Detect which cell encompasses the target text, then output its [x, y] center coordinate. 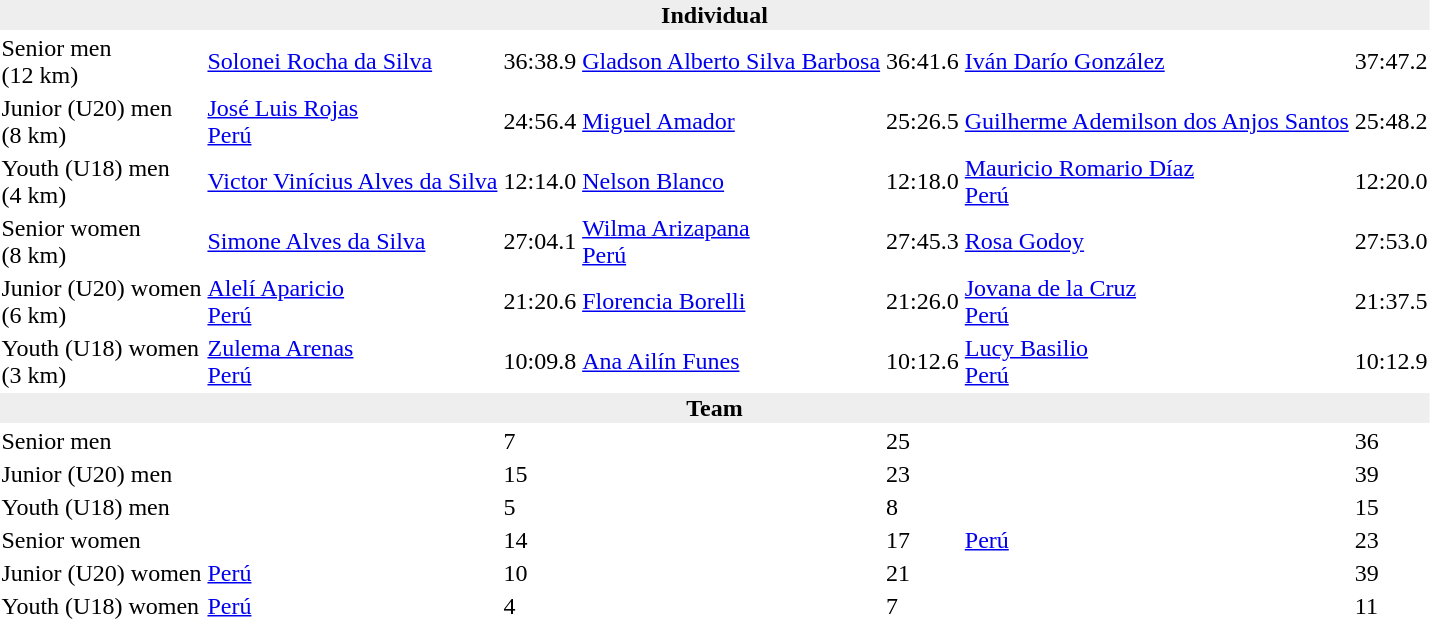
Florencia Borelli [732, 302]
12:20.0 [1391, 182]
21 [923, 573]
Alelí Aparicio Perú [352, 302]
12:14.0 [540, 182]
12:18.0 [923, 182]
27:53.0 [1391, 242]
Youth (U18) men [102, 507]
27:04.1 [540, 242]
Youth (U18) men(4 km) [102, 182]
21:37.5 [1391, 302]
25 [923, 441]
Rosa Godoy [1156, 242]
Youth (U18) women(3 km) [102, 362]
Senior men [102, 441]
25:48.2 [1391, 122]
27:45.3 [923, 242]
Individual [714, 15]
37:47.2 [1391, 62]
Miguel Amador [732, 122]
Zulema Arenas Perú [352, 362]
Simone Alves da Silva [352, 242]
7 [540, 441]
10 [540, 573]
5 [540, 507]
17 [923, 540]
Gladson Alberto Silva Barbosa [732, 62]
Victor Vinícius Alves da Silva [352, 182]
Mauricio Romario Díaz Perú [1156, 182]
Wilma Arizapana Perú [732, 242]
10:12.6 [923, 362]
Guilherme Ademilson dos Anjos Santos [1156, 122]
Jovana de la Cruz Perú [1156, 302]
8 [923, 507]
Senior women [102, 540]
10:12.9 [1391, 362]
14 [540, 540]
Ana Ailín Funes [732, 362]
24:56.4 [540, 122]
Team [714, 408]
Senior men(12 km) [102, 62]
Junior (U20) women(6 km) [102, 302]
Junior (U20) men(8 km) [102, 122]
Lucy Basilio Perú [1156, 362]
10:09.8 [540, 362]
Junior (U20) women [102, 573]
Senior women(8 km) [102, 242]
Iván Darío González [1156, 62]
21:26.0 [923, 302]
36:38.9 [540, 62]
Junior (U20) men [102, 474]
21:20.6 [540, 302]
36 [1391, 441]
Nelson Blanco [732, 182]
José Luis Rojas Perú [352, 122]
25:26.5 [923, 122]
Solonei Rocha da Silva [352, 62]
36:41.6 [923, 62]
